Output the [X, Y] coordinate of the center of the cell containing the given text.  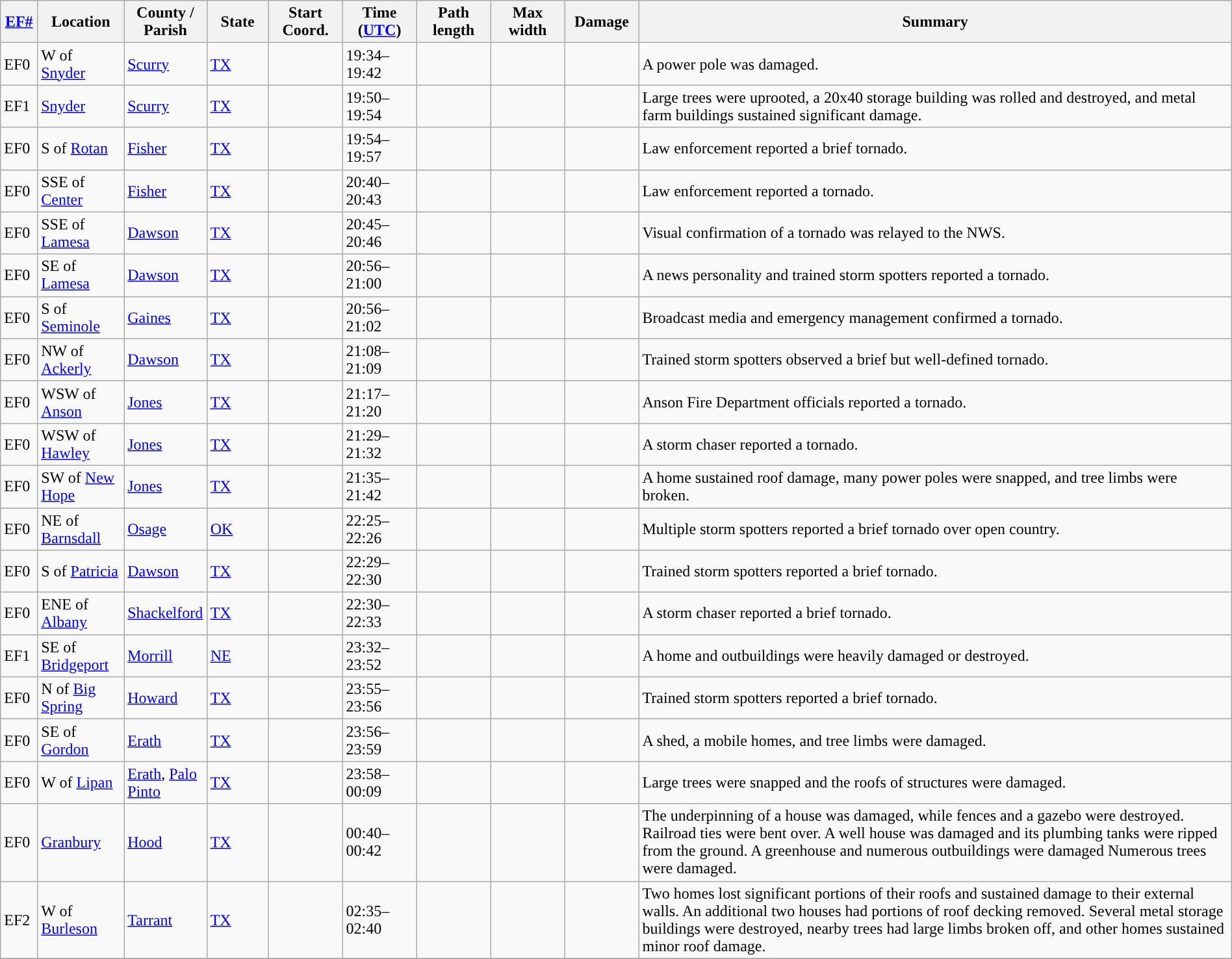
Time (UTC) [379, 22]
Law enforcement reported a brief tornado. [935, 148]
S of Rotan [81, 148]
SSE of Center [81, 191]
22:25–22:26 [379, 529]
19:34–19:42 [379, 64]
21:17–21:20 [379, 402]
20:45–20:46 [379, 233]
Tarrant [165, 920]
A news personality and trained storm spotters reported a tornado. [935, 275]
W of Lipan [81, 782]
00:40–00:42 [379, 842]
Erath, Palo Pinto [165, 782]
20:56–21:00 [379, 275]
Shackelford [165, 613]
ENE of Albany [81, 613]
Summary [935, 22]
Erath [165, 741]
Law enforcement reported a tornado. [935, 191]
A home sustained roof damage, many power poles were snapped, and tree limbs were broken. [935, 486]
Large trees were uprooted, a 20x40 storage building was rolled and destroyed, and metal farm buildings sustained significant damage. [935, 107]
Snyder [81, 107]
21:29–21:32 [379, 444]
S of Seminole [81, 317]
23:58–00:09 [379, 782]
SW of New Hope [81, 486]
Max width [528, 22]
19:50–19:54 [379, 107]
Path length [454, 22]
21:08–21:09 [379, 360]
Anson Fire Department officials reported a tornado. [935, 402]
Start Coord. [305, 22]
Visual confirmation of a tornado was relayed to the NWS. [935, 233]
OK [238, 529]
N of Big Spring [81, 698]
A shed, a mobile homes, and tree limbs were damaged. [935, 741]
19:54–19:57 [379, 148]
Hood [165, 842]
EF# [19, 22]
SE of Gordon [81, 741]
W of Burleson [81, 920]
Damage [602, 22]
State [238, 22]
Morrill [165, 656]
Gaines [165, 317]
23:55–23:56 [379, 698]
Granbury [81, 842]
EF2 [19, 920]
W of Snyder [81, 64]
WSW of Hawley [81, 444]
Osage [165, 529]
20:56–21:02 [379, 317]
SSE of Lamesa [81, 233]
20:40–20:43 [379, 191]
22:30–22:33 [379, 613]
NW of Ackerly [81, 360]
A power pole was damaged. [935, 64]
23:56–23:59 [379, 741]
Trained storm spotters observed a brief but well-defined tornado. [935, 360]
SE of Bridgeport [81, 656]
Broadcast media and emergency management confirmed a tornado. [935, 317]
A storm chaser reported a brief tornado. [935, 613]
Howard [165, 698]
SE of Lamesa [81, 275]
WSW of Anson [81, 402]
Large trees were snapped and the roofs of structures were damaged. [935, 782]
S of Patricia [81, 572]
Location [81, 22]
Multiple storm spotters reported a brief tornado over open country. [935, 529]
A home and outbuildings were heavily damaged or destroyed. [935, 656]
21:35–21:42 [379, 486]
A storm chaser reported a tornado. [935, 444]
23:32–23:52 [379, 656]
NE [238, 656]
02:35–02:40 [379, 920]
22:29–22:30 [379, 572]
NE of Barnsdall [81, 529]
County / Parish [165, 22]
